Identify which cell holds the provided text, then report its [x, y] central coordinate. 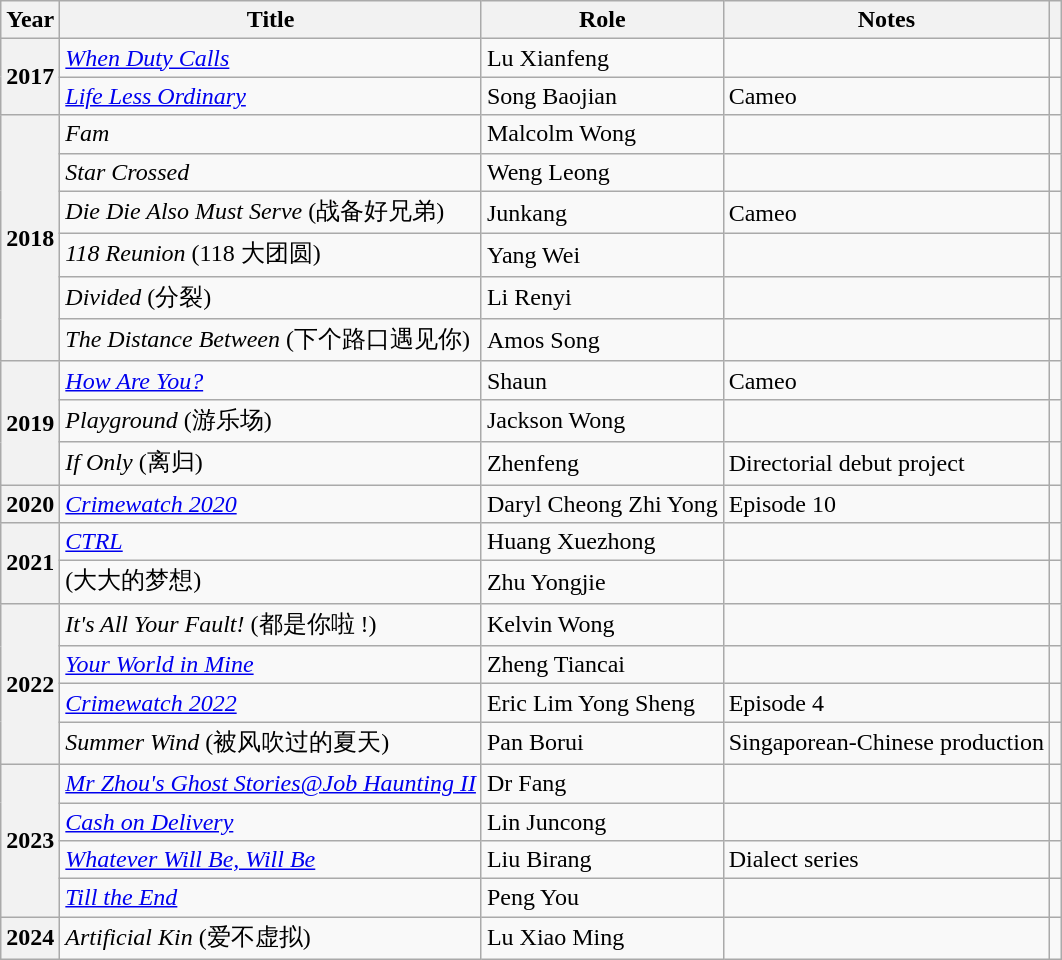
Singaporean-Chinese production [886, 744]
Zheng Tiancai [602, 665]
Whatever Will Be, Will Be [271, 860]
Junkang [602, 212]
How Are You? [271, 380]
Playground (游乐场) [271, 420]
Liu Birang [602, 860]
2018 [30, 238]
Zhenfeng [602, 464]
Die Die Also Must Serve (战备好兄弟) [271, 212]
If Only (离归) [271, 464]
Title [271, 20]
Jackson Wong [602, 420]
Malcolm Wong [602, 134]
Directorial debut project [886, 464]
It's All Your Fault! (都是你啦 !) [271, 624]
Dialect series [886, 860]
Episode 10 [886, 503]
Artificial Kin (爱不虚拟) [271, 938]
Yang Wei [602, 256]
Summer Wind (被风吹过的夏天) [271, 744]
2022 [30, 684]
Zhu Yongjie [602, 582]
When Duty Calls [271, 58]
2020 [30, 503]
2023 [30, 840]
Notes [886, 20]
Kelvin Wong [602, 624]
Episode 4 [886, 703]
Lu Xiao Ming [602, 938]
2024 [30, 938]
2017 [30, 77]
Daryl Cheong Zhi Yong [602, 503]
Divided (分裂) [271, 298]
Crimewatch 2022 [271, 703]
Pan Borui [602, 744]
Peng You [602, 898]
Shaun [602, 380]
Huang Xuezhong [602, 542]
Star Crossed [271, 172]
Dr Fang [602, 783]
Till the End [271, 898]
Year [30, 20]
118 Reunion (118 大团圆) [271, 256]
Lin Juncong [602, 821]
(大大的梦想) [271, 582]
Fam [271, 134]
Your World in Mine [271, 665]
2019 [30, 422]
Role [602, 20]
Eric Lim Yong Sheng [602, 703]
The Distance Between (下个路口遇见你) [271, 340]
Lu Xianfeng [602, 58]
Crimewatch 2020 [271, 503]
Song Baojian [602, 96]
Amos Song [602, 340]
Life Less Ordinary [271, 96]
Li Renyi [602, 298]
2021 [30, 564]
CTRL [271, 542]
Weng Leong [602, 172]
Cash on Delivery [271, 821]
Mr Zhou's Ghost Stories@Job Haunting II [271, 783]
